Pinpoint the cell where the given text exists, returning its [x, y] midpoint coordinate. 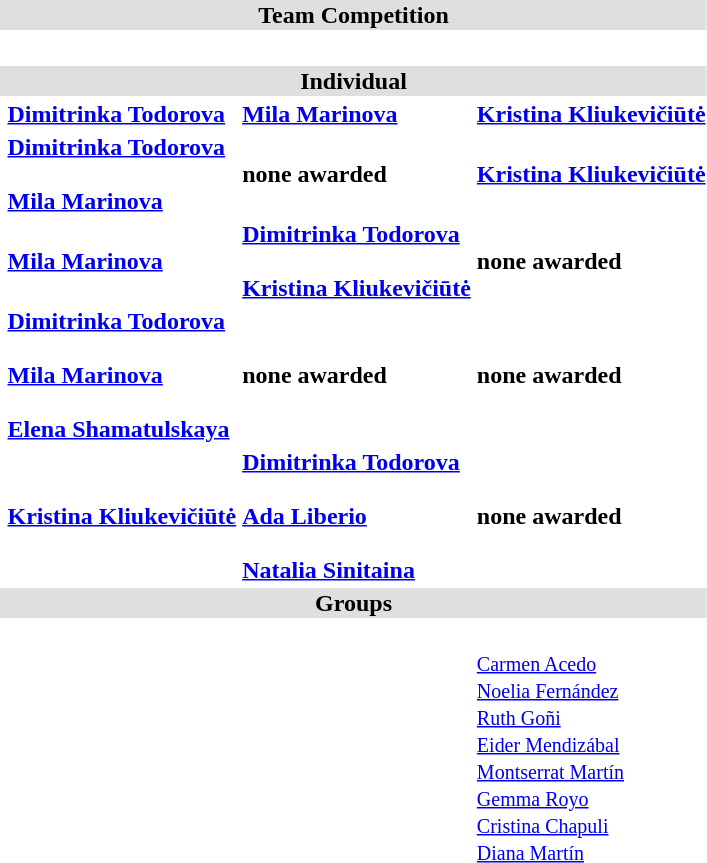
Dimitrinka TodorovaMila Marinova [122, 174]
Dimitrinka TodorovaAda LiberioNatalia Sinitaina [357, 516]
Dimitrinka Todorova [122, 114]
Dimitrinka TodorovaMila MarinovaElena Shamatulskaya [122, 375]
Individual [354, 81]
Groups [354, 603]
Team Competition [354, 15]
Dimitrinka TodorovaKristina Kliukevičiūtė [357, 261]
